Identify which cell holds the provided text, then report its [X, Y] central coordinate. 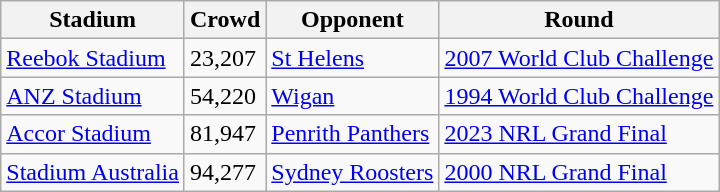
Reebok Stadium [93, 58]
54,220 [224, 96]
1994 World Club Challenge [579, 96]
ANZ Stadium [93, 96]
Stadium [93, 20]
23,207 [224, 58]
Accor Stadium [93, 134]
Sydney Roosters [352, 172]
Crowd [224, 20]
2023 NRL Grand Final [579, 134]
Wigan [352, 96]
St Helens [352, 58]
2000 NRL Grand Final [579, 172]
81,947 [224, 134]
Opponent [352, 20]
2007 World Club Challenge [579, 58]
94,277 [224, 172]
Penrith Panthers [352, 134]
Round [579, 20]
Stadium Australia [93, 172]
